Determine the [x, y] coordinate at the center of the cell enclosing the given text.  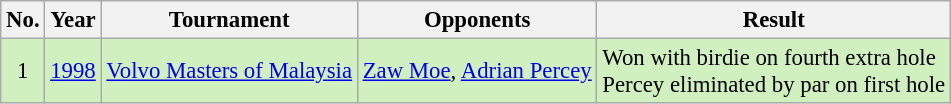
Won with birdie on fourth extra holePercey eliminated by par on first hole [774, 72]
1 [23, 72]
1998 [73, 72]
Zaw Moe, Adrian Percey [477, 72]
Result [774, 20]
No. [23, 20]
Year [73, 20]
Tournament [229, 20]
Opponents [477, 20]
Volvo Masters of Malaysia [229, 72]
